Return the (x, y) coordinate for the center point of the cell that contains the specified text.  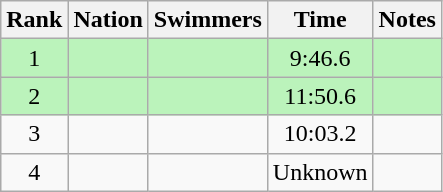
Rank (34, 20)
9:46.6 (320, 58)
11:50.6 (320, 96)
2 (34, 96)
4 (34, 172)
10:03.2 (320, 134)
Nation (108, 20)
Notes (407, 20)
Swimmers (208, 20)
3 (34, 134)
1 (34, 58)
Unknown (320, 172)
Time (320, 20)
